Return (X, Y) of the center of cell containing provided text 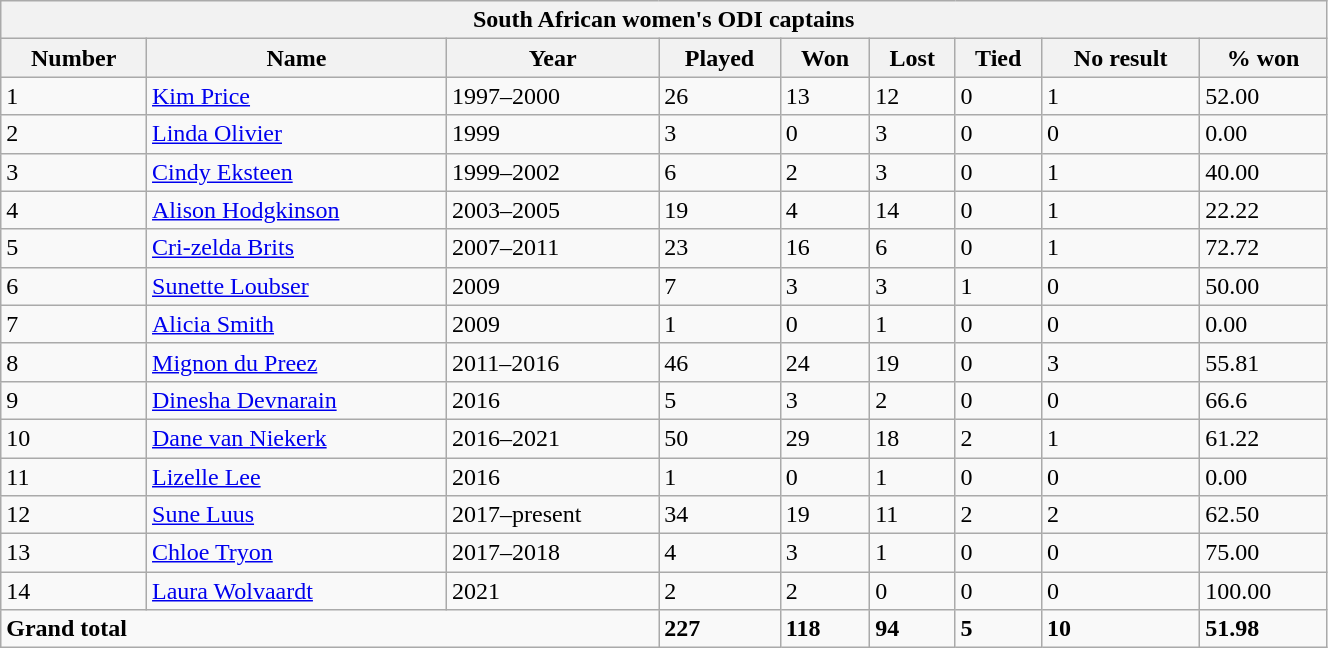
Tied (998, 58)
26 (720, 96)
Alicia Smith (297, 324)
2011–2016 (553, 362)
50.00 (1264, 286)
2021 (553, 591)
9 (74, 400)
Kim Price (297, 96)
Dane van Niekerk (297, 438)
Year (553, 58)
94 (912, 629)
Number (74, 58)
51.98 (1264, 629)
18 (912, 438)
24 (824, 362)
62.50 (1264, 515)
2017–present (553, 515)
2017–2018 (553, 553)
22.22 (1264, 210)
40.00 (1264, 172)
Alison Hodgkinson (297, 210)
227 (720, 629)
Dinesha Devnarain (297, 400)
1999 (553, 134)
16 (824, 248)
1999–2002 (553, 172)
52.00 (1264, 96)
Chloe Tryon (297, 553)
2003–2005 (553, 210)
66.6 (1264, 400)
Linda Olivier (297, 134)
Sunette Loubser (297, 286)
% won (1264, 58)
Name (297, 58)
Mignon du Preez (297, 362)
Played (720, 58)
72.72 (1264, 248)
Won (824, 58)
61.22 (1264, 438)
Cindy Eksteen (297, 172)
100.00 (1264, 591)
50 (720, 438)
Lost (912, 58)
Cri-zelda Brits (297, 248)
Grand total (330, 629)
23 (720, 248)
1997–2000 (553, 96)
46 (720, 362)
2016–2021 (553, 438)
Sune Luus (297, 515)
South African women's ODI captains (664, 20)
Laura Wolvaardt (297, 591)
34 (720, 515)
8 (74, 362)
No result (1121, 58)
2007–2011 (553, 248)
55.81 (1264, 362)
75.00 (1264, 553)
29 (824, 438)
Lizelle Lee (297, 477)
118 (824, 629)
